Extract the [x, y] coordinate from the center of the cell holding the provided text.  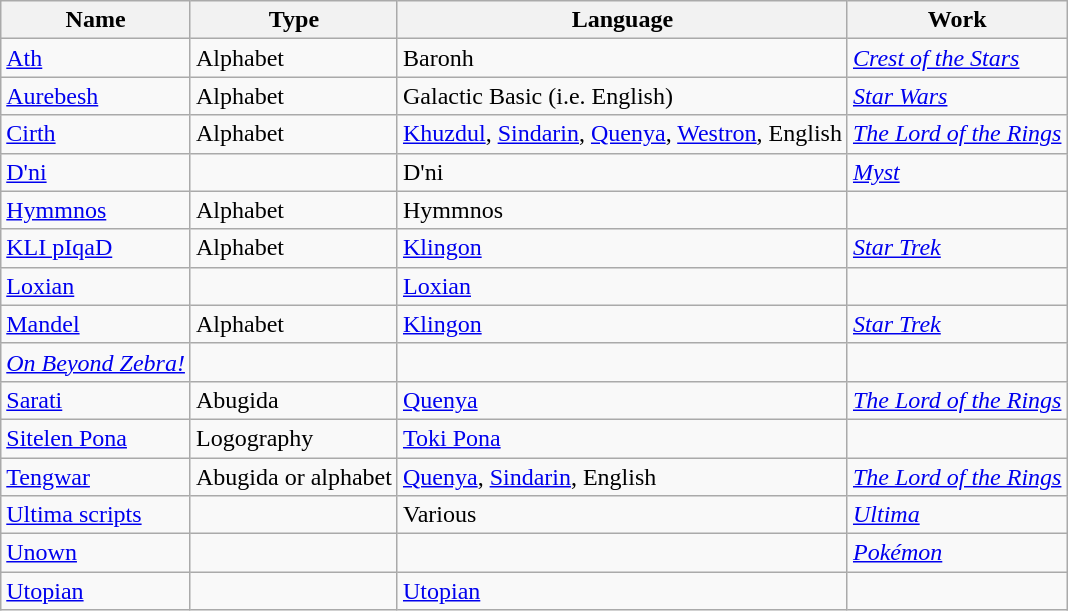
Khuzdul, Sindarin, Quenya, Westron, English [622, 134]
Cirth [96, 134]
Tengwar [96, 477]
Sitelen Pona [96, 438]
Galactic Basic (i.e. English) [622, 96]
Crest of the Stars [957, 58]
Unown [96, 553]
Baronh [622, 58]
Abugida or alphabet [294, 477]
Sarati [96, 400]
Various [622, 515]
Ultima [957, 515]
Toki Pona [622, 438]
Ath [96, 58]
Ultima scripts [96, 515]
On Beyond Zebra! [96, 362]
Myst [957, 172]
Language [622, 20]
Aurebesh [96, 96]
Logography [294, 438]
Name [96, 20]
Mandel [96, 324]
Type [294, 20]
Quenya, Sindarin, English [622, 477]
Star Wars [957, 96]
Work [957, 20]
KLI pIqaD [96, 248]
Quenya [622, 400]
Abugida [294, 400]
Pokémon [957, 553]
